Scan for the cell matching the given text and deliver its (x, y) coordinate at center. 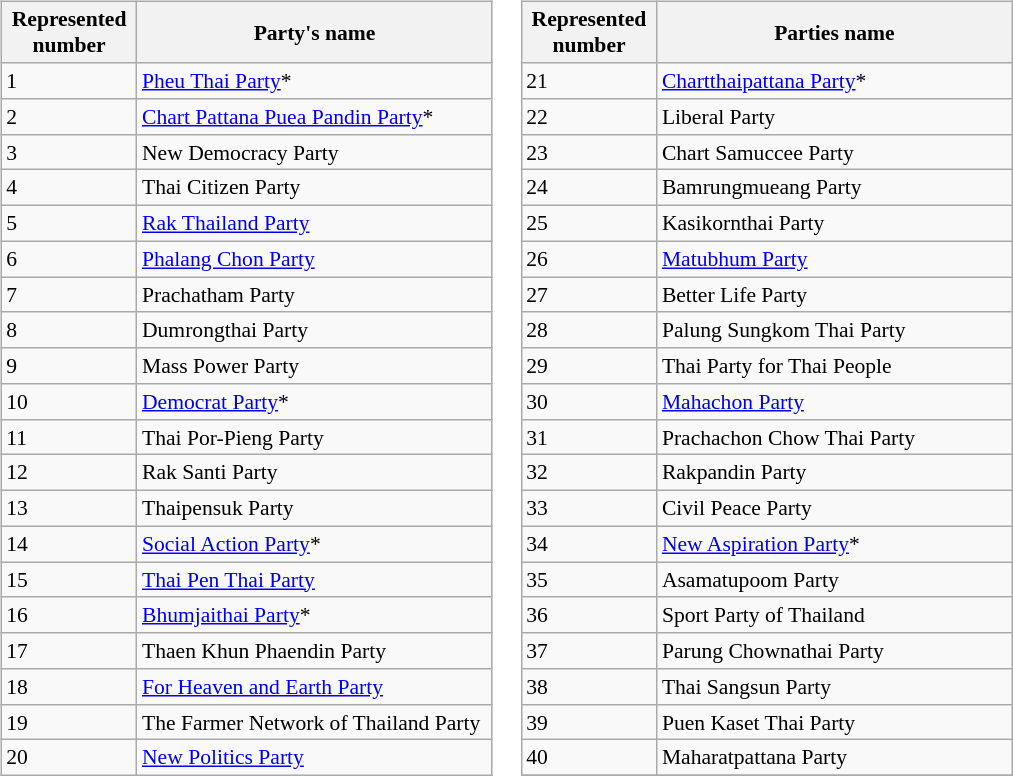
20 (69, 758)
Rakpandin Party (834, 473)
Matubhum Party (834, 259)
Civil Peace Party (834, 508)
2 (69, 117)
Thaen Khun Phaendin Party (314, 651)
18 (69, 687)
37 (589, 651)
22 (589, 117)
21 (589, 81)
Chartthaipattana Party* (834, 81)
Thai Party for Thai People (834, 366)
4 (69, 188)
For Heaven and Earth Party (314, 687)
24 (589, 188)
Thai Pen Thai Party (314, 580)
New Aspiration Party* (834, 544)
Bamrungmueang Party (834, 188)
8 (69, 330)
17 (69, 651)
12 (69, 473)
5 (69, 223)
Bhumjaithai Party* (314, 615)
Dumrongthai Party (314, 330)
Democrat Party* (314, 402)
28 (589, 330)
Pheu Thai Party* (314, 81)
Sport Party of Thailand (834, 615)
Chart Samuccee Party (834, 152)
Puen Kaset Thai Party (834, 722)
Palung Sungkom Thai Party (834, 330)
6 (69, 259)
Thai Por-Pieng Party (314, 437)
7 (69, 295)
16 (69, 615)
19 (69, 722)
39 (589, 722)
9 (69, 366)
3 (69, 152)
Prachatham Party (314, 295)
Kasikornthai Party (834, 223)
10 (69, 402)
14 (69, 544)
Rak Thailand Party (314, 223)
Mass Power Party (314, 366)
Thai Citizen Party (314, 188)
Mahachon Party (834, 402)
15 (69, 580)
New Politics Party (314, 758)
26 (589, 259)
Liberal Party (834, 117)
36 (589, 615)
27 (589, 295)
11 (69, 437)
Parties name (834, 32)
32 (589, 473)
40 (589, 758)
Phalang Chon Party (314, 259)
New Democracy Party (314, 152)
25 (589, 223)
The Farmer Network of Thailand Party (314, 722)
Party's name (314, 32)
Social Action Party* (314, 544)
35 (589, 580)
38 (589, 687)
Thaipensuk Party (314, 508)
Rak Santi Party (314, 473)
1 (69, 81)
33 (589, 508)
Prachachon Chow Thai Party (834, 437)
31 (589, 437)
Chart Pattana Puea Pandin Party* (314, 117)
29 (589, 366)
Maharatpattana Party (834, 758)
13 (69, 508)
Better Life Party (834, 295)
34 (589, 544)
Parung Chownathai Party (834, 651)
Asamatupoom Party (834, 580)
Thai Sangsun Party (834, 687)
23 (589, 152)
30 (589, 402)
